Identify which cell holds the provided text, then report its (X, Y) central coordinate. 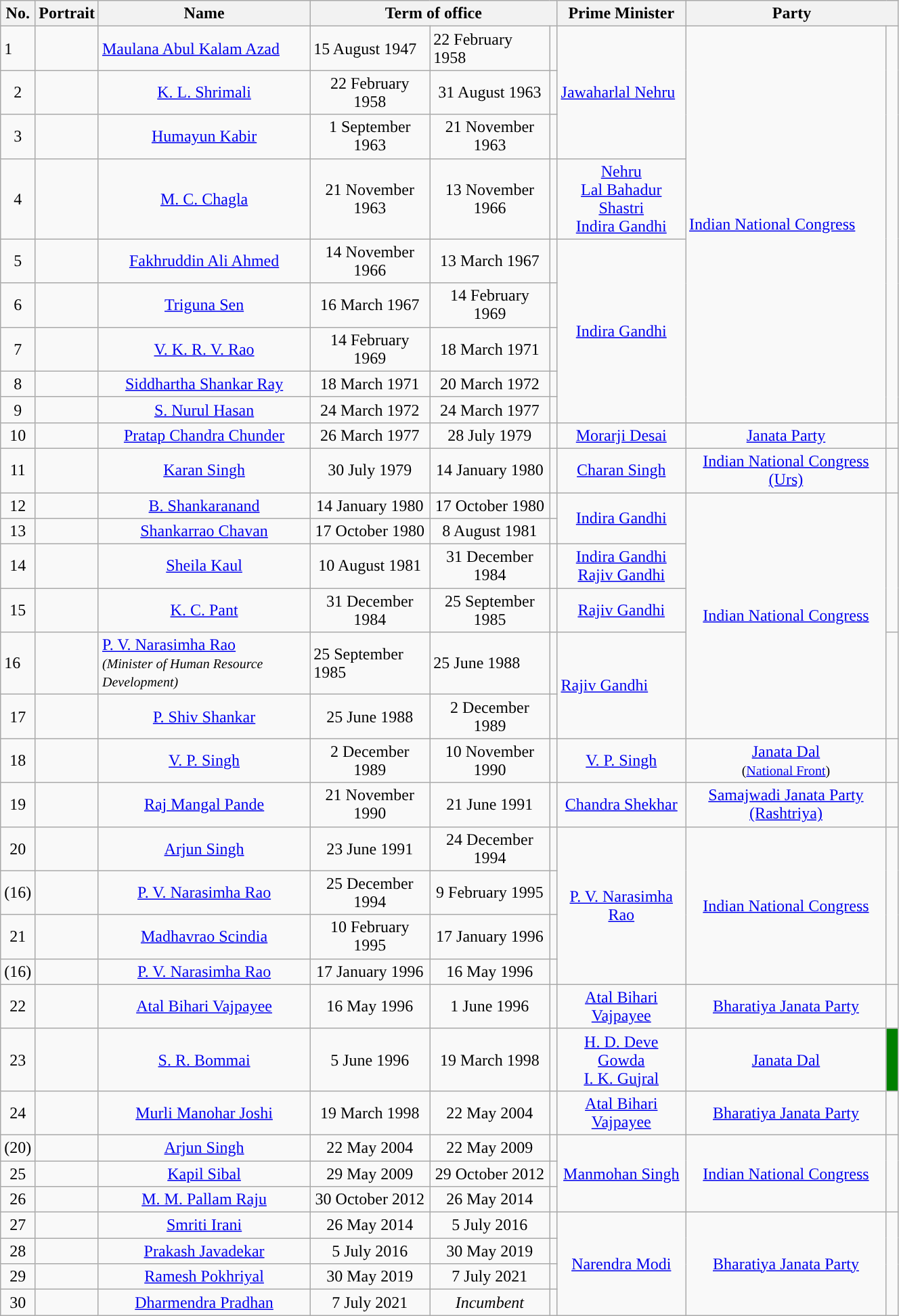
Siddhartha Shankar Ray (204, 384)
20 March 1972 (490, 384)
Karan Singh (204, 470)
22 (18, 1006)
31 August 1963 (490, 92)
14 (18, 566)
Janata Dal (787, 1059)
Fakhruddin Ali Ahmed (204, 261)
Janata Dal(National Front) (787, 761)
Humayun Kabir (204, 137)
21 (18, 937)
Pratap Chandra Chunder (204, 435)
Shankarrao Chavan (204, 531)
Raj Mangal Pande (204, 804)
28 (18, 1251)
Dharmendra Pradhan (204, 1302)
22 May 2009 (490, 1147)
Chandra Shekhar (621, 804)
M. C. Chagla (204, 199)
25 (18, 1173)
Narendra Modi (621, 1264)
13 March 1967 (490, 261)
24 March 1972 (370, 410)
P. Shiv Shankar (204, 716)
10 August 1981 (370, 566)
21 November 1990 (370, 804)
Term of office (433, 14)
Incumbent (490, 1302)
Kapil Sibal (204, 1173)
12 (18, 506)
5 (18, 261)
Sheila Kaul (204, 566)
S. Nurul Hasan (204, 410)
2 (18, 92)
9 (18, 410)
K. C. Pant (204, 611)
Triguna Sen (204, 305)
7 (18, 349)
28 July 1979 (490, 435)
8 (18, 384)
29 October 2012 (490, 1173)
29 May 2009 (370, 1173)
13 November 1966 (490, 199)
Janata Party (787, 435)
Prime Minister (621, 14)
13 (18, 531)
11 (18, 470)
30 (18, 1302)
27 (18, 1225)
S. R. Bommai (204, 1059)
30 July 1979 (370, 470)
16 March 1967 (370, 305)
24 (18, 1113)
6 (18, 305)
26 March 1977 (370, 435)
Ramesh Pokhriyal (204, 1277)
Samajwadi Janata Party (Rashtriya) (787, 804)
H. D. Deve GowdaI. K. Gujral (621, 1059)
1 June 1996 (490, 1006)
23 (18, 1059)
16 (18, 663)
Prakash Javadekar (204, 1251)
Maulana Abul Kalam Azad (204, 49)
20 (18, 849)
21 June 1991 (490, 804)
Charan Singh (621, 470)
23 June 1991 (370, 849)
Manmohan Singh (621, 1173)
10 (18, 435)
Jawaharlal Nehru (621, 92)
Murli Manohar Joshi (204, 1113)
30 October 2012 (370, 1200)
1 September 1963 (370, 137)
(20) (18, 1147)
1 (18, 49)
4 (18, 199)
NehruLal Bahadur ShastriIndira Gandhi (621, 199)
Indira GandhiRajiv Gandhi (621, 566)
Portrait (67, 14)
24 December 1994 (490, 849)
Party (792, 14)
Name (204, 14)
19 (18, 804)
10 November 1990 (490, 761)
29 (18, 1277)
14 November 1966 (370, 261)
15 August 1947 (370, 49)
No. (18, 14)
Madhavrao Scindia (204, 937)
9 February 1995 (490, 892)
3 (18, 137)
Morarji Desai (621, 435)
15 (18, 611)
8 August 1981 (490, 531)
5 June 1996 (370, 1059)
Indian National Congress (Urs) (787, 470)
V. K. R. V. Rao (204, 349)
26 (18, 1200)
24 March 1977 (490, 410)
25 December 1994 (370, 892)
10 February 1995 (370, 937)
P. V. Narasimha Rao(Minister of Human Resource Development) (204, 663)
M. M. Pallam Raju (204, 1200)
B. Shankaranand (204, 506)
18 (18, 761)
17 (18, 716)
K. L. Shrimali (204, 92)
Smriti Irani (204, 1225)
